Identify which cell holds the provided text, then report its [X, Y] central coordinate. 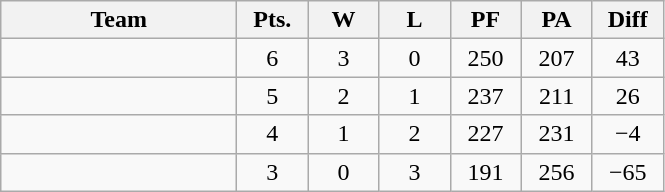
237 [486, 96]
227 [486, 134]
Diff [628, 20]
191 [486, 172]
5 [272, 96]
211 [556, 96]
L [414, 20]
Pts. [272, 20]
6 [272, 58]
PF [486, 20]
26 [628, 96]
43 [628, 58]
PA [556, 20]
4 [272, 134]
W [344, 20]
256 [556, 172]
−65 [628, 172]
231 [556, 134]
−4 [628, 134]
207 [556, 58]
Team [119, 20]
250 [486, 58]
